Determine the (x, y) coordinate at the center of the cell enclosing the given text.  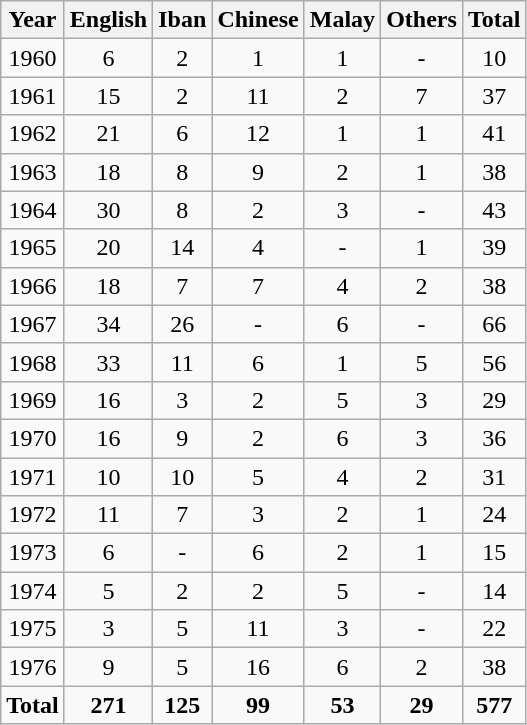
1969 (33, 400)
1975 (33, 629)
31 (494, 477)
Others (422, 20)
99 (258, 705)
22 (494, 629)
33 (108, 362)
1976 (33, 667)
1965 (33, 248)
30 (108, 210)
Malay (342, 20)
1962 (33, 134)
1966 (33, 286)
39 (494, 248)
1961 (33, 96)
English (108, 20)
34 (108, 324)
1971 (33, 477)
66 (494, 324)
Year (33, 20)
41 (494, 134)
56 (494, 362)
36 (494, 438)
1960 (33, 58)
12 (258, 134)
1974 (33, 591)
1973 (33, 553)
26 (182, 324)
1972 (33, 515)
24 (494, 515)
53 (342, 705)
1963 (33, 172)
125 (182, 705)
577 (494, 705)
37 (494, 96)
21 (108, 134)
Chinese (258, 20)
1970 (33, 438)
1964 (33, 210)
Iban (182, 20)
271 (108, 705)
20 (108, 248)
1967 (33, 324)
1968 (33, 362)
43 (494, 210)
